Detect which cell encompasses the target text, then output its (X, Y) center coordinate. 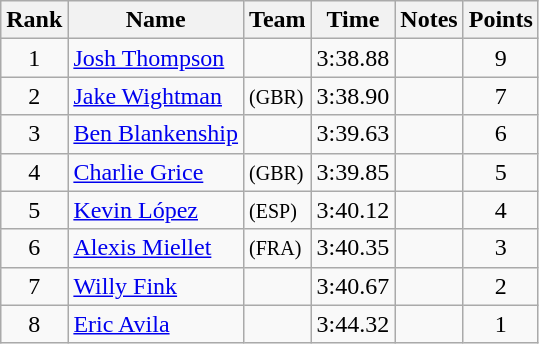
Charlie Grice (156, 172)
3:39.63 (353, 134)
Josh Thompson (156, 58)
3:40.12 (353, 210)
Kevin López (156, 210)
Alexis Miellet (156, 248)
3:38.88 (353, 58)
3:40.35 (353, 248)
Team (278, 20)
Eric Avila (156, 324)
Ben Blankenship (156, 134)
Willy Fink (156, 286)
Name (156, 20)
Notes (429, 20)
8 (34, 324)
Points (500, 20)
Time (353, 20)
3:38.90 (353, 96)
(FRA) (278, 248)
9 (500, 58)
3:44.32 (353, 324)
(ESP) (278, 210)
Rank (34, 20)
Jake Wightman (156, 96)
3:40.67 (353, 286)
3:39.85 (353, 172)
